Provide the [x, y] coordinate of the cell's center where the given text is located.  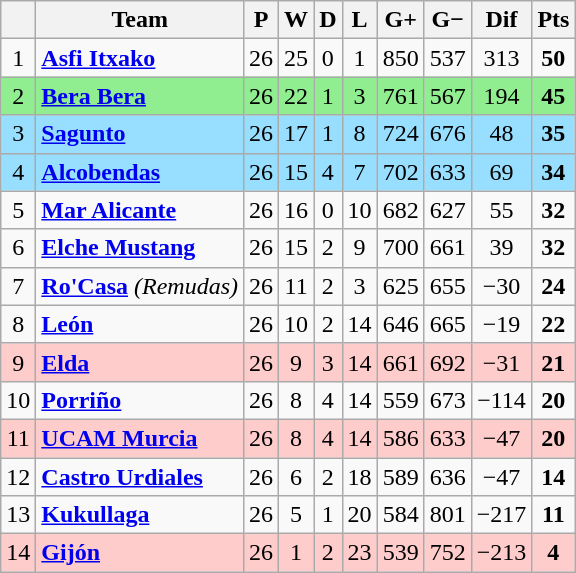
702 [400, 172]
752 [448, 553]
676 [448, 134]
48 [502, 134]
Dif [502, 20]
−114 [502, 400]
39 [502, 248]
−19 [502, 324]
−31 [502, 362]
León [140, 324]
586 [400, 438]
Mar Alicante [140, 210]
Porriño [140, 400]
655 [448, 286]
45 [554, 96]
Alcobendas [140, 172]
69 [502, 172]
539 [400, 553]
55 [502, 210]
Gijón [140, 553]
35 [554, 134]
700 [400, 248]
18 [360, 477]
625 [400, 286]
692 [448, 362]
665 [448, 324]
21 [554, 362]
25 [296, 58]
761 [400, 96]
−213 [502, 553]
589 [400, 477]
559 [400, 400]
Pts [554, 20]
Kukullaga [140, 515]
G− [448, 20]
34 [554, 172]
724 [400, 134]
627 [448, 210]
537 [448, 58]
Ro'Casa (Remudas) [140, 286]
Asfi Itxako [140, 58]
G+ [400, 20]
Sagunto [140, 134]
P [262, 20]
313 [502, 58]
24 [554, 286]
567 [448, 96]
Castro Urdiales [140, 477]
23 [360, 553]
Bera Bera [140, 96]
194 [502, 96]
673 [448, 400]
682 [400, 210]
−30 [502, 286]
801 [448, 515]
12 [18, 477]
Elda [140, 362]
−217 [502, 515]
50 [554, 58]
Elche Mustang [140, 248]
L [360, 20]
584 [400, 515]
Team [140, 20]
646 [400, 324]
17 [296, 134]
16 [296, 210]
UCAM Murcia [140, 438]
D [328, 20]
W [296, 20]
636 [448, 477]
850 [400, 58]
13 [18, 515]
